Scan for the cell matching the given text and deliver its (x, y) coordinate at center. 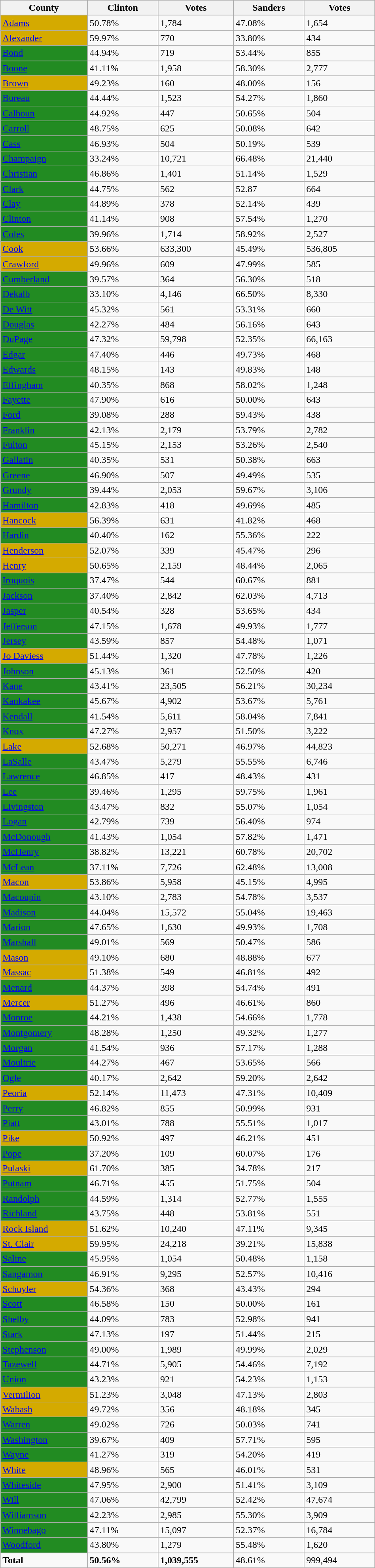
Livingston (44, 807)
5,905 (195, 1364)
44.09% (123, 1319)
53.86% (123, 882)
59.75% (269, 792)
44.59% (123, 1199)
57.71% (269, 1440)
616 (195, 400)
438 (339, 415)
49.73% (269, 354)
419 (339, 1455)
Alexander (44, 38)
39.46% (123, 792)
Henry (44, 565)
Jefferson (44, 626)
39.44% (123, 490)
431 (339, 776)
44.94% (123, 53)
361 (195, 671)
46.93% (123, 143)
328 (195, 611)
52.35% (269, 339)
1,401 (195, 173)
49.23% (123, 83)
6,746 (339, 761)
446 (195, 354)
23,505 (195, 686)
Morgan (44, 1048)
Wabash (44, 1410)
Gallatin (44, 460)
109 (195, 1153)
319 (195, 1455)
339 (195, 550)
2,985 (195, 1515)
788 (195, 1123)
50.99% (269, 1108)
1,158 (339, 1259)
663 (339, 460)
51.38% (123, 972)
47.65% (123, 927)
Hardin (44, 535)
9,345 (339, 1229)
19,463 (339, 912)
44.92% (123, 113)
Williamson (44, 1515)
Washington (44, 1440)
52.37% (269, 1530)
53.79% (269, 430)
49.02% (123, 1425)
3,048 (195, 1394)
1,778 (339, 1018)
59.43% (269, 415)
40.54% (123, 611)
Madison (44, 912)
1,777 (339, 626)
54.48% (269, 641)
2,783 (195, 897)
45.67% (123, 701)
54.78% (269, 897)
49.72% (123, 1410)
47.31% (269, 1093)
378 (195, 204)
44.27% (123, 1063)
Jasper (44, 611)
Cook (44, 249)
55.04% (269, 912)
54.20% (269, 1455)
1,320 (195, 656)
45.95% (123, 1259)
Effingham (44, 384)
44.89% (123, 204)
Clark (44, 189)
59,798 (195, 339)
160 (195, 83)
549 (195, 972)
39.21% (269, 1244)
53.26% (269, 445)
46.61% (269, 1003)
60.67% (269, 580)
Tazewell (44, 1364)
Schuyler (44, 1289)
10,721 (195, 158)
931 (339, 1108)
860 (339, 1003)
58.92% (269, 234)
44.75% (123, 189)
Cumberland (44, 279)
Calhoun (44, 113)
544 (195, 580)
Christian (44, 173)
832 (195, 807)
57.17% (269, 1048)
9,295 (195, 1274)
2,782 (339, 430)
Sangamon (44, 1274)
4,146 (195, 294)
54.23% (269, 1379)
1,071 (339, 641)
55.55% (269, 761)
1,989 (195, 1349)
43.75% (123, 1214)
Knox (44, 731)
1,708 (339, 927)
868 (195, 384)
Hancock (44, 520)
52.07% (123, 550)
3,909 (339, 1515)
56.40% (269, 822)
631 (195, 520)
50.38% (269, 460)
54.46% (269, 1364)
McHenry (44, 852)
741 (339, 1425)
7,192 (339, 1364)
43.43% (269, 1289)
Johnson (44, 671)
52.87 (269, 189)
66.48% (269, 158)
61.70% (123, 1168)
66,163 (339, 339)
46.90% (123, 475)
1,277 (339, 1033)
43.10% (123, 897)
37.47% (123, 580)
Mercer (44, 1003)
47.15% (123, 626)
447 (195, 113)
51.75% (269, 1184)
45.47% (269, 550)
49.49% (269, 475)
3,106 (339, 490)
418 (195, 505)
642 (339, 128)
Bureau (44, 98)
496 (195, 1003)
50.08% (269, 128)
539 (339, 143)
33.80% (269, 38)
50.19% (269, 143)
217 (339, 1168)
10,416 (339, 1274)
42.13% (123, 430)
52.42% (269, 1500)
Lake (44, 746)
20,702 (339, 852)
561 (195, 309)
44.21% (123, 1018)
1,620 (339, 1545)
Iroquois (44, 580)
62.03% (269, 596)
1,714 (195, 234)
41.14% (123, 219)
551 (339, 1214)
50.56% (123, 1560)
47,674 (339, 1500)
2,159 (195, 565)
56.16% (269, 324)
409 (195, 1440)
Fayette (44, 400)
1,958 (195, 68)
148 (339, 369)
44.71% (123, 1364)
215 (339, 1334)
1,314 (195, 1199)
1,523 (195, 98)
Moultrie (44, 1063)
Rock Island (44, 1229)
45.13% (123, 671)
Logan (44, 822)
Kendall (44, 716)
2,065 (339, 565)
Woodford (44, 1545)
8,330 (339, 294)
Lawrence (44, 776)
59.20% (269, 1078)
586 (339, 942)
385 (195, 1168)
3,222 (339, 731)
57.82% (269, 837)
5,958 (195, 882)
47.32% (123, 339)
356 (195, 1410)
3,537 (339, 897)
Jo Daviess (44, 656)
44,823 (339, 746)
43.23% (123, 1379)
55.36% (269, 535)
38.82% (123, 852)
59.67% (269, 490)
37.20% (123, 1153)
1,555 (339, 1199)
46.85% (123, 776)
1,248 (339, 384)
1,288 (339, 1048)
Macon (44, 882)
60.78% (269, 852)
10,240 (195, 1229)
57.54% (269, 219)
Stephenson (44, 1349)
52.98% (269, 1319)
Dekalb (44, 294)
492 (339, 972)
974 (339, 822)
43.01% (123, 1123)
46.21% (269, 1138)
McDonough (44, 837)
49.96% (123, 264)
Franklin (44, 430)
1,226 (339, 656)
55.48% (269, 1545)
11,473 (195, 1093)
Scott (44, 1304)
677 (339, 957)
Ogle (44, 1078)
47.27% (123, 731)
2,540 (339, 445)
Sanders (269, 8)
156 (339, 83)
Randolph (44, 1199)
739 (195, 822)
46.91% (123, 1274)
13,008 (339, 867)
417 (195, 776)
42.27% (123, 324)
49.01% (123, 942)
1,295 (195, 792)
47.06% (123, 1500)
364 (195, 279)
Edgar (44, 354)
46.81% (269, 972)
Jersey (44, 641)
54.74% (269, 988)
51.41% (269, 1485)
48.15% (123, 369)
10,409 (339, 1093)
161 (339, 1304)
448 (195, 1214)
49.10% (123, 957)
451 (339, 1138)
2,803 (339, 1394)
518 (339, 279)
Kankakee (44, 701)
58.30% (269, 68)
48.43% (269, 776)
51.23% (123, 1394)
50.48% (269, 1259)
485 (339, 505)
536,805 (339, 249)
Stark (44, 1334)
48.61% (269, 1560)
43.41% (123, 686)
2,153 (195, 445)
Piatt (44, 1123)
143 (195, 369)
625 (195, 128)
37.40% (123, 596)
Cass (44, 143)
62.48% (269, 867)
33.10% (123, 294)
66.50% (269, 294)
County (44, 8)
222 (339, 535)
660 (339, 309)
Putnam (44, 1184)
Wayne (44, 1455)
535 (339, 475)
49.00% (123, 1349)
633,300 (195, 249)
45.32% (123, 309)
Warren (44, 1425)
50.47% (269, 942)
39.96% (123, 234)
2,179 (195, 430)
507 (195, 475)
288 (195, 415)
Edwards (44, 369)
Henderson (44, 550)
41.27% (123, 1455)
53.66% (123, 249)
565 (195, 1470)
52.50% (269, 671)
770 (195, 38)
55.07% (269, 807)
39.08% (123, 415)
664 (339, 189)
2,842 (195, 596)
43.59% (123, 641)
15,097 (195, 1530)
5,279 (195, 761)
53.67% (269, 701)
857 (195, 641)
54.36% (123, 1289)
Whiteside (44, 1485)
7,841 (339, 716)
Union (44, 1379)
Menard (44, 988)
Montgomery (44, 1033)
51.62% (123, 1229)
40.17% (123, 1078)
569 (195, 942)
595 (339, 1440)
48.75% (123, 128)
47.95% (123, 1485)
Boone (44, 68)
719 (195, 53)
St. Clair (44, 1244)
Peoria (44, 1093)
30,234 (339, 686)
783 (195, 1319)
5,611 (195, 716)
726 (195, 1425)
46.86% (123, 173)
1,630 (195, 927)
484 (195, 324)
1,438 (195, 1018)
Massac (44, 972)
Total (44, 1560)
45.49% (269, 249)
Mason (44, 957)
1,270 (339, 219)
2,029 (339, 1349)
1,784 (195, 23)
1,654 (339, 23)
43.80% (123, 1545)
497 (195, 1138)
2,527 (339, 234)
2,053 (195, 490)
2,957 (195, 731)
51.27% (123, 1003)
41.43% (123, 837)
7,726 (195, 867)
Pulaski (44, 1168)
46.82% (123, 1108)
48.28% (123, 1033)
1,017 (339, 1123)
48.18% (269, 1410)
15,838 (339, 1244)
49.99% (269, 1349)
398 (195, 988)
Clay (44, 204)
Saline (44, 1259)
609 (195, 264)
Shelby (44, 1319)
42.79% (123, 822)
50.78% (123, 23)
21,440 (339, 158)
41.11% (123, 68)
55.30% (269, 1515)
49.83% (269, 369)
Champaign (44, 158)
58.04% (269, 716)
47.40% (123, 354)
Fulton (44, 445)
566 (339, 1063)
56.39% (123, 520)
176 (339, 1153)
49.69% (269, 505)
439 (339, 204)
Marion (44, 927)
53.44% (269, 53)
921 (195, 1379)
4,902 (195, 701)
Brown (44, 83)
Winnebago (44, 1530)
162 (195, 535)
Will (44, 1500)
50,271 (195, 746)
4,713 (339, 596)
455 (195, 1184)
345 (339, 1410)
Pope (44, 1153)
54.27% (269, 98)
Kane (44, 686)
48.44% (269, 565)
52.68% (123, 746)
39.67% (123, 1440)
Crawford (44, 264)
Hamilton (44, 505)
Perry (44, 1108)
33.24% (123, 158)
1,471 (339, 837)
1,039,555 (195, 1560)
941 (339, 1319)
1,678 (195, 626)
48.00% (269, 83)
1,860 (339, 98)
2,900 (195, 1485)
47.90% (123, 400)
37.11% (123, 867)
Ford (44, 415)
46.58% (123, 1304)
47.99% (269, 264)
39.57% (123, 279)
197 (195, 1334)
Monroe (44, 1018)
56.30% (269, 279)
1,250 (195, 1033)
3,109 (339, 1485)
296 (339, 550)
52.77% (269, 1199)
1,961 (339, 792)
46.97% (269, 746)
999,494 (339, 1560)
46.71% (123, 1184)
24,218 (195, 1244)
5,761 (339, 701)
Marshall (44, 942)
56.21% (269, 686)
585 (339, 264)
Douglas (44, 324)
McLean (44, 867)
51.14% (269, 173)
59.97% (123, 38)
White (44, 1470)
2,777 (339, 68)
34.78% (269, 1168)
42.23% (123, 1515)
55.51% (269, 1123)
47.08% (269, 23)
40.40% (123, 535)
1,529 (339, 173)
Bond (44, 53)
Coles (44, 234)
46.01% (269, 1470)
680 (195, 957)
50.03% (269, 1425)
Vermilion (44, 1394)
48.88% (269, 957)
44.44% (123, 98)
53.31% (269, 309)
42.83% (123, 505)
16,784 (339, 1530)
41.82% (269, 520)
42,799 (195, 1500)
51.50% (269, 731)
562 (195, 189)
Richland (44, 1214)
908 (195, 219)
881 (339, 580)
13,221 (195, 852)
1,279 (195, 1545)
48.96% (123, 1470)
58.02% (269, 384)
DuPage (44, 339)
52.57% (269, 1274)
Adams (44, 23)
368 (195, 1289)
936 (195, 1048)
4,995 (339, 882)
44.04% (123, 912)
Lee (44, 792)
Macoupin (44, 897)
420 (339, 671)
LaSalle (44, 761)
150 (195, 1304)
15,572 (195, 912)
De Witt (44, 309)
467 (195, 1063)
50.92% (123, 1138)
Greene (44, 475)
Carroll (44, 128)
54.66% (269, 1018)
1,153 (339, 1379)
53.81% (269, 1214)
44.37% (123, 988)
Jackson (44, 596)
294 (339, 1289)
Grundy (44, 490)
491 (339, 988)
49.32% (269, 1033)
Pike (44, 1138)
47.78% (269, 656)
59.95% (123, 1244)
60.07% (269, 1153)
